Pinpoint the cell where the given text exists, returning its [X, Y] midpoint coordinate. 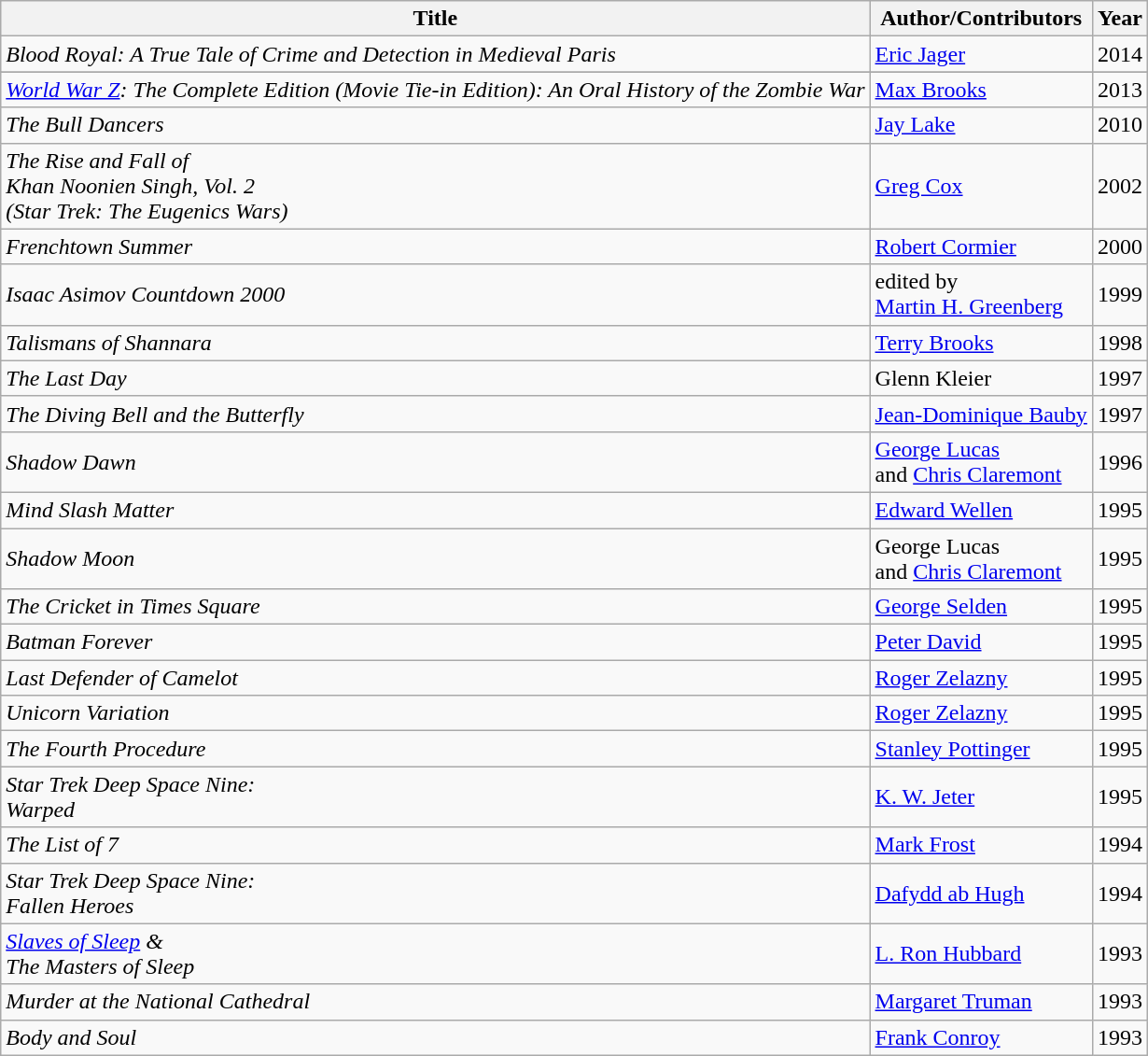
1996 [1120, 461]
Terry Brooks [981, 343]
Star Trek Deep Space Nine:Warped [435, 797]
World War Z: The Complete Edition (Movie Tie-in Edition): An Oral History of the Zombie War [435, 90]
Glenn Kleier [981, 378]
Shadow Moon [435, 558]
The List of 7 [435, 845]
Frenchtown Summer [435, 246]
L. Ron Hubbard [981, 954]
The Bull Dancers [435, 125]
Stanley Pottinger [981, 749]
Greg Cox [981, 186]
Mark Frost [981, 845]
The Diving Bell and the Butterfly [435, 414]
Isaac Asimov Countdown 2000 [435, 295]
Blood Royal: A True Tale of Crime and Detection in Medieval Paris [435, 54]
Jean-Dominique Bauby [981, 414]
2013 [1120, 90]
Margaret Truman [981, 1002]
Body and Soul [435, 1037]
Peter David [981, 642]
Edward Wellen [981, 510]
Shadow Dawn [435, 461]
2010 [1120, 125]
Last Defender of Camelot [435, 678]
Robert Cormier [981, 246]
Slaves of Sleep &The Masters of Sleep [435, 954]
Jay Lake [981, 125]
Dafydd ab Hugh [981, 893]
Mind Slash Matter [435, 510]
K. W. Jeter [981, 797]
2000 [1120, 246]
The Fourth Procedure [435, 749]
Title [435, 19]
Murder at the National Cathedral [435, 1002]
Batman Forever [435, 642]
edited byMartin H. Greenberg [981, 295]
Unicorn Variation [435, 713]
The Last Day [435, 378]
Star Trek Deep Space Nine:Fallen Heroes [435, 893]
Author/Contributors [981, 19]
Year [1120, 19]
Eric Jager [981, 54]
1999 [1120, 295]
2014 [1120, 54]
George Selden [981, 607]
Frank Conroy [981, 1037]
2002 [1120, 186]
The Cricket in Times Square [435, 607]
Max Brooks [981, 90]
The Rise and Fall ofKhan Noonien Singh, Vol. 2(Star Trek: The Eugenics Wars) [435, 186]
1998 [1120, 343]
Talismans of Shannara [435, 343]
